Identify which cell holds the provided text, then report its [x, y] central coordinate. 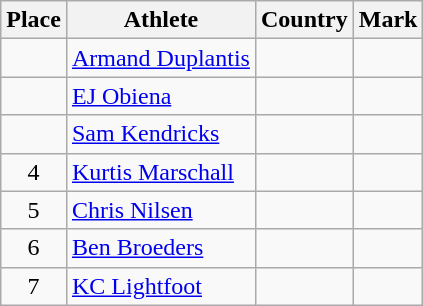
Armand Duplantis [160, 58]
Country [304, 20]
6 [34, 248]
Sam Kendricks [160, 134]
Chris Nilsen [160, 210]
5 [34, 210]
Kurtis Marschall [160, 172]
EJ Obiena [160, 96]
7 [34, 286]
4 [34, 172]
Place [34, 20]
Mark [388, 20]
Athlete [160, 20]
KC Lightfoot [160, 286]
Ben Broeders [160, 248]
